Detect which cell encompasses the target text, then output its [X, Y] center coordinate. 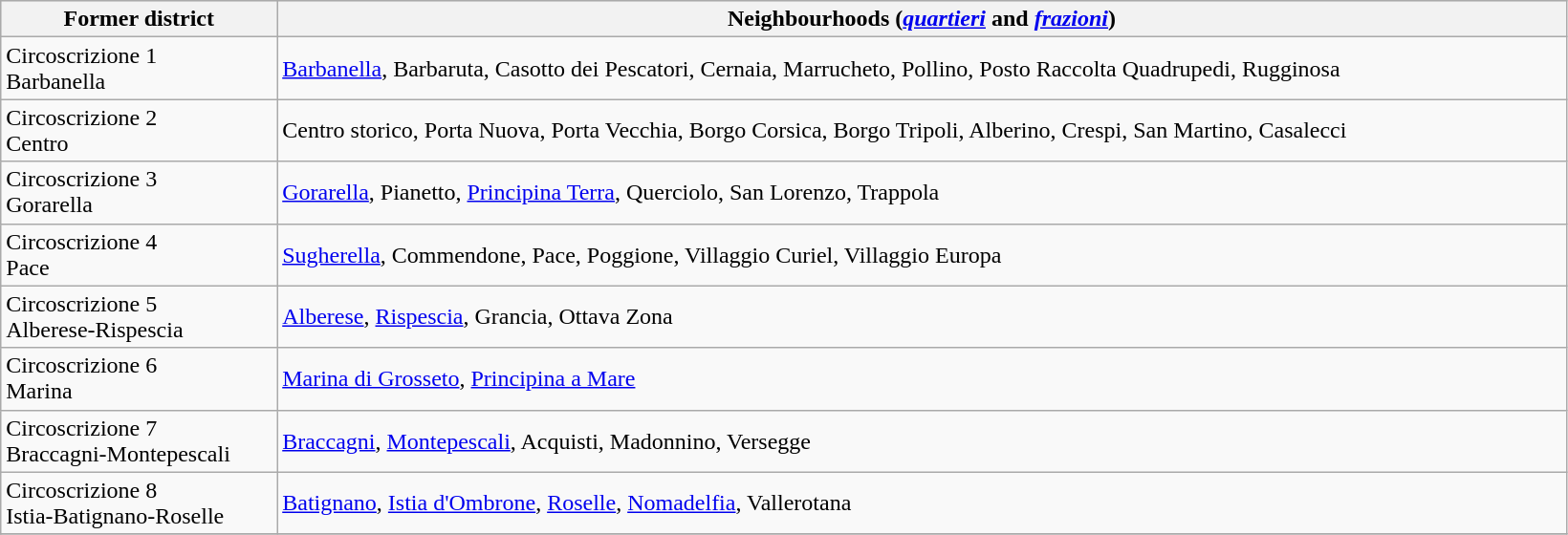
Batignano, Istia d'Ombrone, Roselle, Nomadelfia, Vallerotana [922, 503]
Barbanella, Barbaruta, Casotto dei Pescatori, Cernaia, Marrucheto, Pollino, Posto Raccolta Quadrupedi, Rugginosa [922, 69]
Alberese, Rispescia, Grancia, Ottava Zona [922, 317]
Circoscrizione 8Istia-Batignano-Roselle [140, 503]
Gorarella, Pianetto, Principina Terra, Querciolo, San Lorenzo, Trappola [922, 193]
Circoscrizione 5Alberese-Rispescia [140, 317]
Circoscrizione 7Braccagni-Montepescali [140, 441]
Marina di Grosseto, Principina a Mare [922, 378]
Circoscrizione 4Pace [140, 254]
Sugherella, Commendone, Pace, Poggione, Villaggio Curiel, Villaggio Europa [922, 254]
Centro storico, Porta Nuova, Porta Vecchia, Borgo Corsica, Borgo Tripoli, Alberino, Crespi, San Martino, Casalecci [922, 130]
Circoscrizione 1Barbanella [140, 69]
Circoscrizione 2 Centro [140, 130]
Circoscrizione 3Gorarella [140, 193]
Neighbourhoods (quartieri and frazioni) [922, 19]
Former district [140, 19]
Braccagni, Montepescali, Acquisti, Madonnino, Versegge [922, 441]
Circoscrizione 6Marina [140, 378]
